From the cell containing the given text, extract its center point as (X, Y) coordinate. 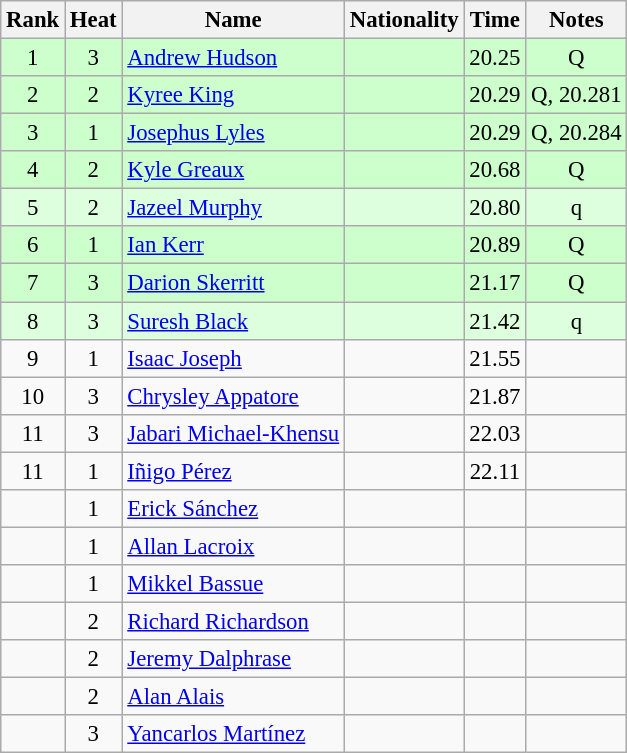
10 (33, 396)
Jabari Michael-Khensu (234, 433)
Suresh Black (234, 321)
Q, 20.281 (576, 95)
Erick Sánchez (234, 509)
Darion Skerritt (234, 283)
Mikkel Bassue (234, 584)
7 (33, 283)
Allan Lacroix (234, 546)
Time (495, 20)
6 (33, 245)
21.87 (495, 396)
Isaac Joseph (234, 358)
Richard Richardson (234, 621)
22.03 (495, 433)
5 (33, 208)
Nationality (404, 20)
9 (33, 358)
Jeremy Dalphrase (234, 659)
Yancarlos Martínez (234, 734)
Josephus Lyles (234, 133)
Chrysley Appatore (234, 396)
Ian Kerr (234, 245)
20.25 (495, 58)
Heat (94, 20)
Notes (576, 20)
20.89 (495, 245)
21.42 (495, 321)
Name (234, 20)
21.17 (495, 283)
Iñigo Pérez (234, 471)
4 (33, 170)
Kyle Greaux (234, 170)
Jazeel Murphy (234, 208)
22.11 (495, 471)
Q, 20.284 (576, 133)
21.55 (495, 358)
Kyree King (234, 95)
20.80 (495, 208)
Alan Alais (234, 697)
Andrew Hudson (234, 58)
8 (33, 321)
Rank (33, 20)
20.68 (495, 170)
